Find where the given text appears and provide that cell's center as (X, Y) coordinate. 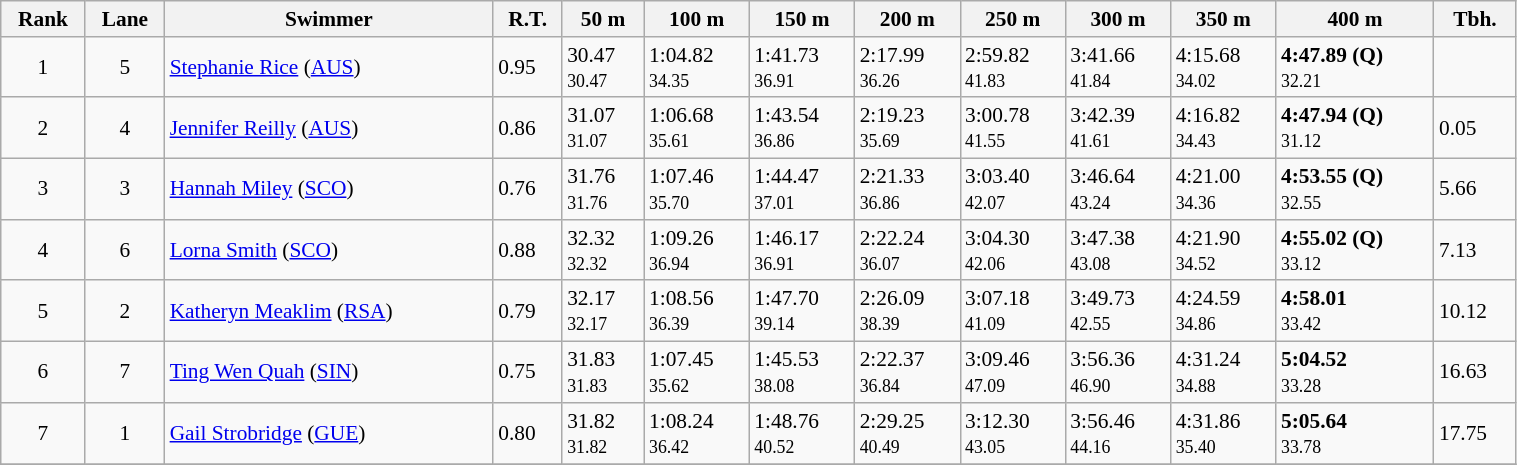
1:44.4737.01 (802, 190)
31.8331.83 (603, 372)
31.8231.82 (603, 434)
0.76 (528, 190)
30.4730.47 (603, 68)
0.05 (1475, 128)
2:17.9936.26 (908, 68)
31.0731.07 (603, 128)
200 m (908, 19)
1:48.7640.52 (802, 434)
1:43.5436.86 (802, 128)
1:08.5636.39 (696, 312)
7.13 (1475, 250)
Ting Wen Quah (SIN) (330, 372)
5.66 (1475, 190)
10.12 (1475, 312)
31.7631.76 (603, 190)
Jennifer Reilly (AUS) (330, 128)
3:07.1841.09 (1012, 312)
3:47.3843.08 (1118, 250)
0.88 (528, 250)
Lane (124, 19)
4:47.89 (Q)32.21 (1355, 68)
150 m (802, 19)
Gail Strobridge (GUE) (330, 434)
1:41.7336.91 (802, 68)
3:03.4042.07 (1012, 190)
4:15.6834.02 (1224, 68)
1:07.4535.62 (696, 372)
0.80 (528, 434)
1:04.8234.35 (696, 68)
R.T. (528, 19)
5:05.6433.78 (1355, 434)
Katheryn Meaklim (RSA) (330, 312)
3:49.7342.55 (1118, 312)
350 m (1224, 19)
4:47.94 (Q)31.12 (1355, 128)
50 m (603, 19)
0.95 (528, 68)
4:21.9034.52 (1224, 250)
4:55.02 (Q)33.12 (1355, 250)
3:56.3646.90 (1118, 372)
0.86 (528, 128)
1:08.2436.42 (696, 434)
0.75 (528, 372)
3:12.3043.05 (1012, 434)
17.75 (1475, 434)
2:29.2540.49 (908, 434)
1:47.7039.14 (802, 312)
2:59.8241.83 (1012, 68)
4:31.2434.88 (1224, 372)
3:56.4644.16 (1118, 434)
1:07.4635.70 (696, 190)
100 m (696, 19)
Hannah Miley (SCO) (330, 190)
Rank (43, 19)
300 m (1118, 19)
32.1732.17 (603, 312)
3:42.3941.61 (1118, 128)
2:26.0938.39 (908, 312)
Lorna Smith (SCO) (330, 250)
400 m (1355, 19)
3:46.6443.24 (1118, 190)
1:45.5338.08 (802, 372)
4:21.0034.36 (1224, 190)
4:53.55 (Q)32.55 (1355, 190)
2:21.3336.86 (908, 190)
4:24.5934.86 (1224, 312)
1:46.1736.91 (802, 250)
3:41.6641.84 (1118, 68)
2:19.2335.69 (908, 128)
1:06.6835.61 (696, 128)
Stephanie Rice (AUS) (330, 68)
16.63 (1475, 372)
3:09.4647.09 (1012, 372)
32.3232.32 (603, 250)
2:22.3736.84 (908, 372)
3:00.7841.55 (1012, 128)
5:04.5233.28 (1355, 372)
1:09.2636.94 (696, 250)
2:22.2436.07 (908, 250)
250 m (1012, 19)
4:58.0133.42 (1355, 312)
3:04.3042.06 (1012, 250)
Tbh. (1475, 19)
4:16.8234.43 (1224, 128)
0.79 (528, 312)
Swimmer (330, 19)
4:31.8635.40 (1224, 434)
